Determine the [X, Y] coordinate at the center of the cell enclosing the given text.  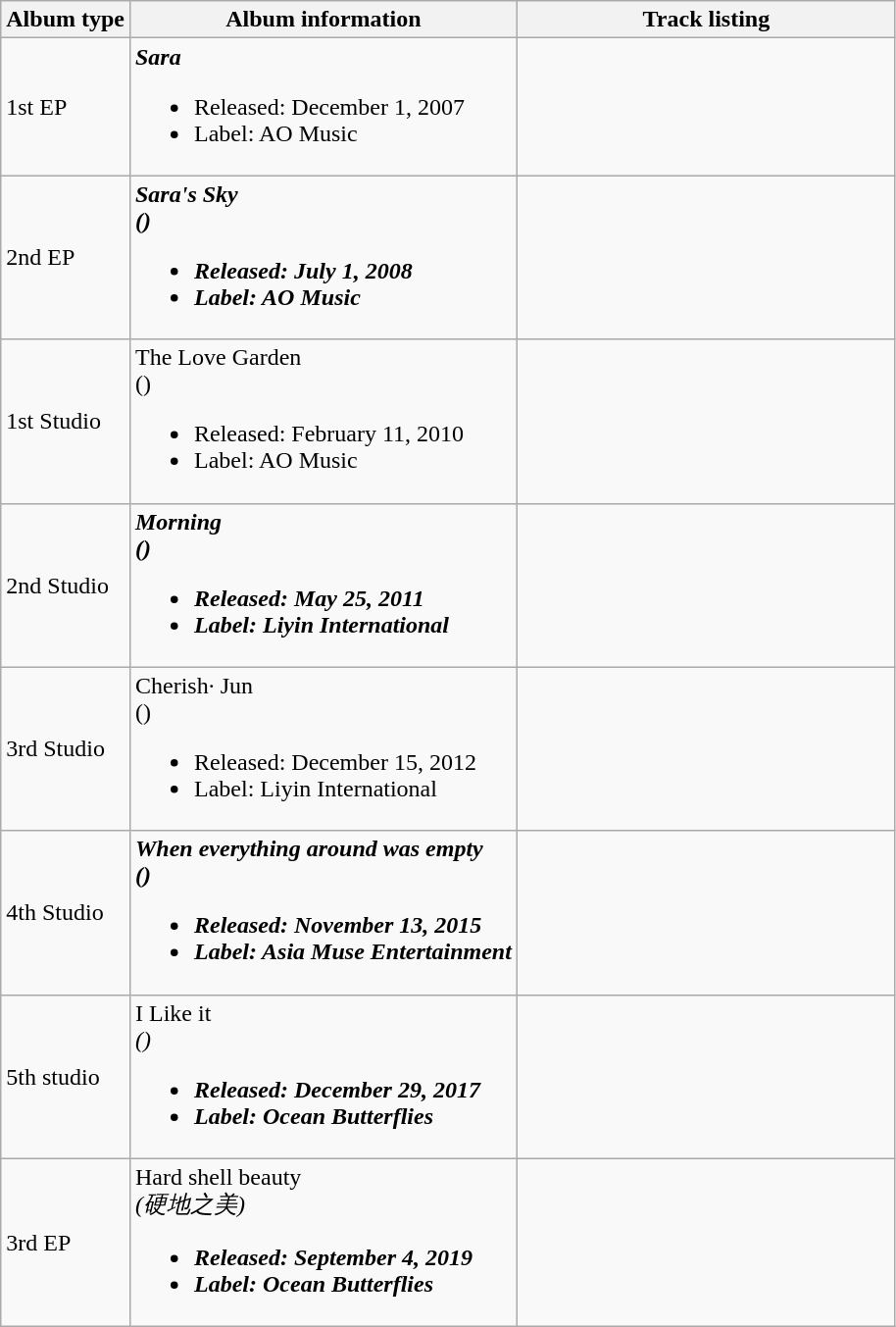
Hard shell beauty(硬地之美)Released: September 4, 2019Label: Ocean Butterflies [324, 1243]
Sara's Sky()Released: July 1, 2008Label: AO Music [324, 257]
Morning()Released: May 25, 2011Label: Liyin International [324, 585]
3rd Studio [66, 749]
Cherish· Jun()Released: December 15, 2012Label: Liyin International [324, 749]
1st EP [66, 107]
4th Studio [66, 912]
3rd EP [66, 1243]
1st Studio [66, 422]
5th studio [66, 1077]
Track listing [706, 20]
The Love Garden()Released: February 11, 2010Label: AO Music [324, 422]
SaraReleased: December 1, 2007Label: AO Music [324, 107]
2nd Studio [66, 585]
Album type [66, 20]
2nd EP [66, 257]
Album information [324, 20]
When everything around was empty()Released: November 13, 2015Label: Asia Muse Entertainment [324, 912]
I Like it()Released: December 29, 2017Label: Ocean Butterflies [324, 1077]
